Provide the [X, Y] coordinate of the cell's center where the given text is located.  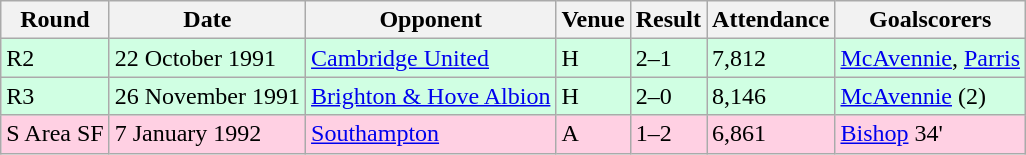
Result [668, 20]
8,146 [771, 96]
S Area SF [55, 134]
A [593, 134]
Round [55, 20]
1–2 [668, 134]
Goalscorers [930, 20]
7,812 [771, 58]
Bishop 34' [930, 134]
Attendance [771, 20]
7 January 1992 [207, 134]
6,861 [771, 134]
Brighton & Hove Albion [431, 96]
McAvennie (2) [930, 96]
Southampton [431, 134]
Opponent [431, 20]
22 October 1991 [207, 58]
McAvennie, Parris [930, 58]
Date [207, 20]
26 November 1991 [207, 96]
2–0 [668, 96]
R3 [55, 96]
2–1 [668, 58]
Cambridge United [431, 58]
Venue [593, 20]
R2 [55, 58]
